Capture the cell that displays the provided text and extract its (X, Y) central coordinate. 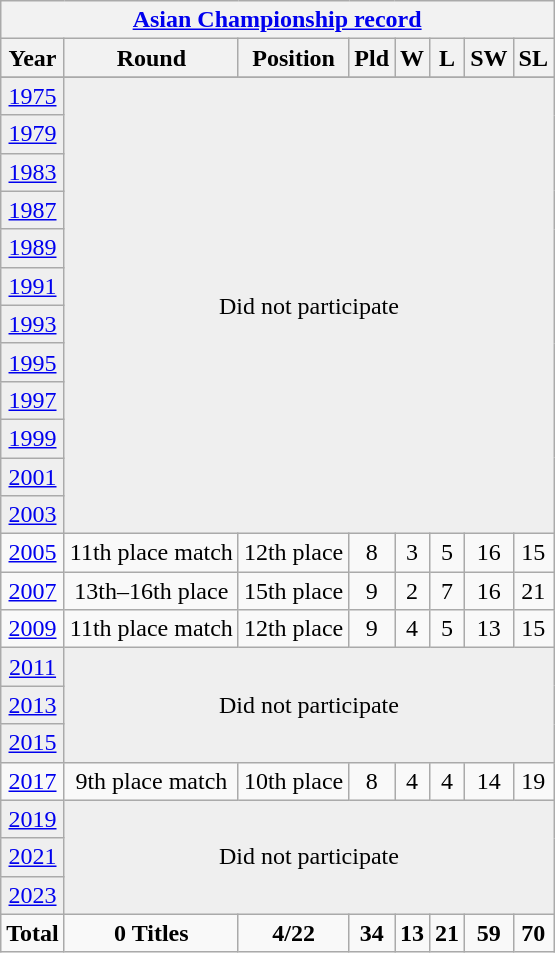
1983 (33, 172)
1991 (33, 286)
34 (372, 933)
2019 (33, 819)
9th place match (151, 781)
1995 (33, 362)
1989 (33, 248)
2023 (33, 895)
7 (448, 591)
0 Titles (151, 933)
2017 (33, 781)
59 (489, 933)
2005 (33, 553)
W (412, 58)
Asian Championship record (278, 20)
Total (33, 933)
Round (151, 58)
2003 (33, 515)
13th–16th place (151, 591)
70 (533, 933)
2011 (33, 667)
Pld (372, 58)
10th place (293, 781)
2009 (33, 629)
1997 (33, 400)
19 (533, 781)
14 (489, 781)
SW (489, 58)
2001 (33, 477)
15th place (293, 591)
4/22 (293, 933)
2007 (33, 591)
1979 (33, 134)
1987 (33, 210)
1975 (33, 96)
2013 (33, 705)
3 (412, 553)
2021 (33, 857)
2015 (33, 743)
Year (33, 58)
SL (533, 58)
1999 (33, 438)
2 (412, 591)
Position (293, 58)
1993 (33, 324)
L (448, 58)
